Identify which cell holds the provided text, then report its [X, Y] central coordinate. 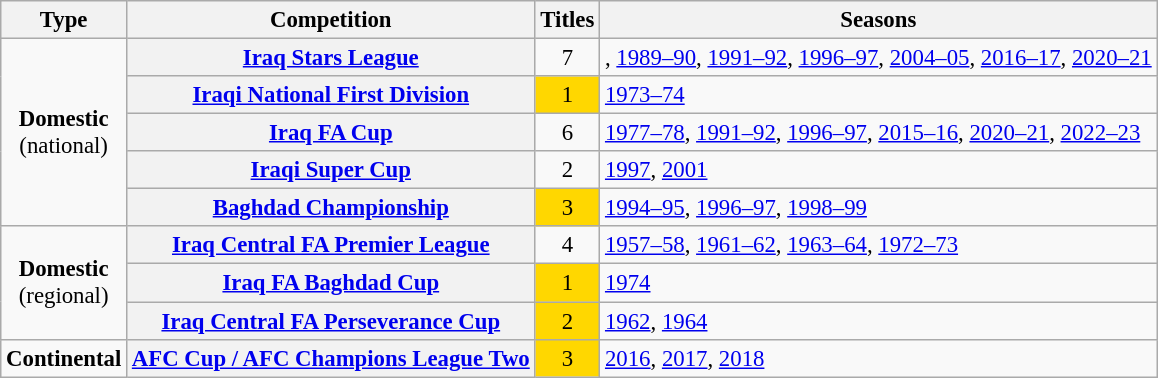
Seasons [878, 20]
Type [64, 20]
6 [568, 133]
4 [568, 245]
Baghdad Championship [331, 208]
Iraq Central FA Premier League [331, 245]
Continental [64, 358]
, 1989–90, 1991–92, 1996–97, 2004–05, 2016–17, 2020–21 [878, 58]
Iraq FA Baghdad Cup [331, 283]
1977–78, 1991–92, 1996–97, 2015–16, 2020–21, 2022–23 [878, 133]
Iraq FA Cup [331, 133]
Titles [568, 20]
7 [568, 58]
1994–95, 1996–97, 1998–99 [878, 208]
1957–58, 1961–62, 1963–64, 1972–73 [878, 245]
Domestic(regional) [64, 282]
Iraqi National First Division [331, 95]
AFC Cup / AFC Champions League Two [331, 358]
Competition [331, 20]
Iraqi Super Cup [331, 170]
1962, 1964 [878, 321]
2016, 2017, 2018 [878, 358]
Iraq Central FA Perseverance Cup [331, 321]
Domestic(national) [64, 133]
Iraq Stars League [331, 58]
1997, 2001 [878, 170]
1974 [878, 283]
1973–74 [878, 95]
